Output the [x, y] coordinate of the center of the cell containing the given text.  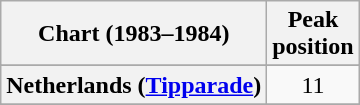
11 [313, 85]
Peakposition [313, 34]
Chart (1983–1984) [134, 34]
Netherlands (Tipparade) [134, 85]
